Output the (x, y) coordinate of the center of the cell containing the given text.  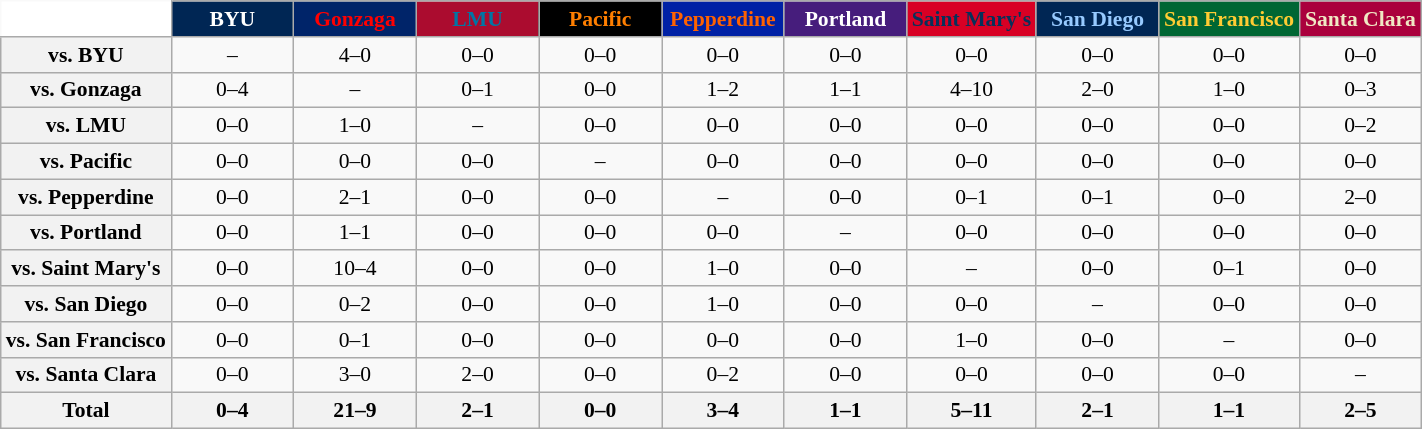
vs. San Francisco (86, 340)
1–2 (724, 90)
3–4 (724, 411)
vs. Saint Mary's (86, 269)
4–10 (972, 90)
4–0 (356, 55)
Saint Mary's (972, 19)
vs. Pepperdine (86, 197)
vs. Pacific (86, 162)
vs. Portland (86, 233)
vs. BYU (86, 55)
5–11 (972, 411)
Santa Clara (1360, 19)
Total (86, 411)
LMU (478, 19)
Pacific (600, 19)
Gonzaga (356, 19)
vs. San Diego (86, 304)
3–0 (356, 375)
0–3 (1360, 90)
BYU (232, 19)
San Diego (1098, 19)
vs. Gonzaga (86, 90)
2–5 (1360, 411)
Pepperdine (724, 19)
Portland (846, 19)
21–9 (356, 411)
vs. LMU (86, 126)
10–4 (356, 269)
vs. Santa Clara (86, 375)
San Francisco (1229, 19)
